Scan for the cell matching the given text and deliver its (x, y) coordinate at center. 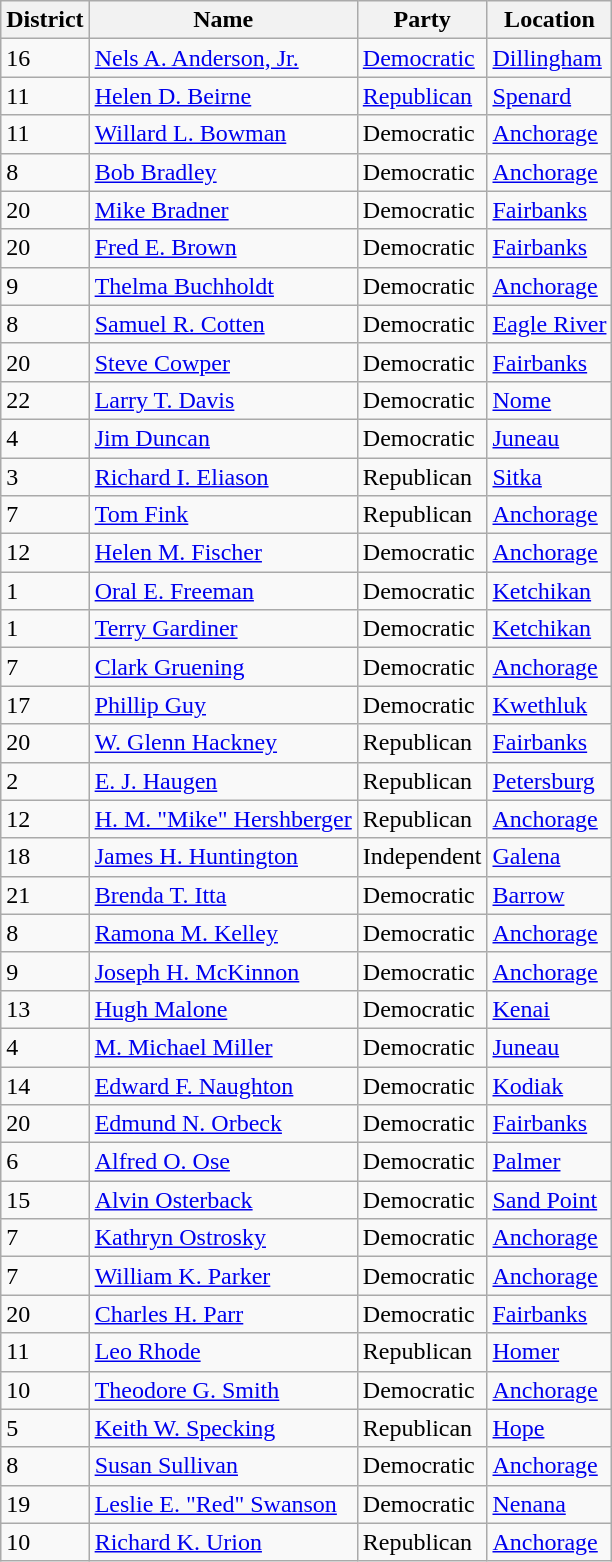
Eagle River (550, 324)
19 (45, 1504)
Location (550, 20)
Fred E. Brown (223, 248)
22 (45, 400)
Sand Point (550, 1200)
Helen D. Beirne (223, 96)
Kodiak (550, 1085)
Tom Fink (223, 515)
Nels A. Anderson, Jr. (223, 58)
Barrow (550, 895)
Helen M. Fischer (223, 553)
M. Michael Miller (223, 1047)
Samuel R. Cotten (223, 324)
Richard K. Urion (223, 1542)
Galena (550, 857)
6 (45, 1162)
Sitka (550, 477)
Hope (550, 1428)
2 (45, 781)
Ramona M. Kelley (223, 933)
5 (45, 1428)
Independent (422, 857)
Larry T. Davis (223, 400)
Spenard (550, 96)
3 (45, 477)
H. M. "Mike" Hershberger (223, 819)
Kwethluk (550, 705)
18 (45, 857)
Leo Rhode (223, 1352)
Keith W. Specking (223, 1428)
Willard L. Bowman (223, 134)
Leslie E. "Red" Swanson (223, 1504)
Edward F. Naughton (223, 1085)
Nome (550, 400)
15 (45, 1200)
W. Glenn Hackney (223, 743)
Clark Gruening (223, 667)
Alvin Osterback (223, 1200)
Terry Gardiner (223, 629)
E. J. Haugen (223, 781)
Charles H. Parr (223, 1314)
Theodore G. Smith (223, 1390)
Thelma Buchholdt (223, 286)
Jim Duncan (223, 438)
Brenda T. Itta (223, 895)
Kenai (550, 1009)
Nenana (550, 1504)
Petersburg (550, 781)
Edmund N. Orbeck (223, 1124)
District (45, 20)
Richard I. Eliason (223, 477)
Name (223, 20)
Kathryn Ostrosky (223, 1238)
17 (45, 705)
Dillingham (550, 58)
Phillip Guy (223, 705)
Hugh Malone (223, 1009)
13 (45, 1009)
William K. Parker (223, 1276)
Homer (550, 1352)
Oral E. Freeman (223, 591)
Susan Sullivan (223, 1466)
Alfred O. Ose (223, 1162)
Party (422, 20)
21 (45, 895)
Joseph H. McKinnon (223, 971)
Palmer (550, 1162)
16 (45, 58)
James H. Huntington (223, 857)
14 (45, 1085)
Mike Bradner (223, 210)
Bob Bradley (223, 172)
Steve Cowper (223, 362)
